Capture the cell that displays the provided text and extract its [x, y] central coordinate. 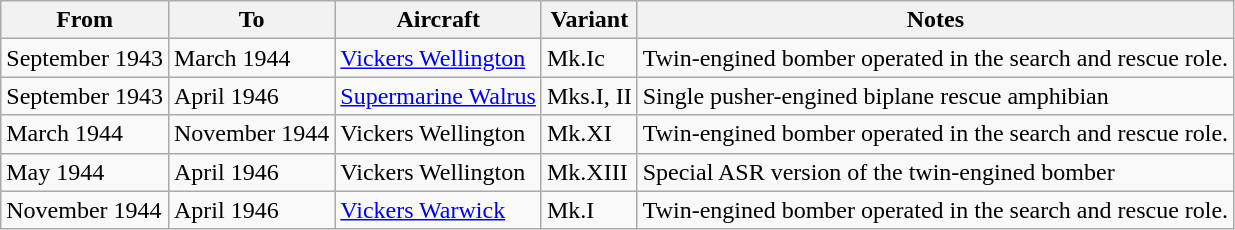
Aircraft [438, 20]
Special ASR version of the twin-engined bomber [935, 172]
Variant [589, 20]
To [251, 20]
Mks.I, II [589, 96]
Single pusher-engined biplane rescue amphibian [935, 96]
Vickers Warwick [438, 210]
Mk.XI [589, 134]
From [85, 20]
May 1944 [85, 172]
Mk.I [589, 210]
Supermarine Walrus [438, 96]
Mk.Ic [589, 58]
Mk.XIII [589, 172]
Notes [935, 20]
